Extract the (X, Y) coordinate from the center of the cell holding the provided text.  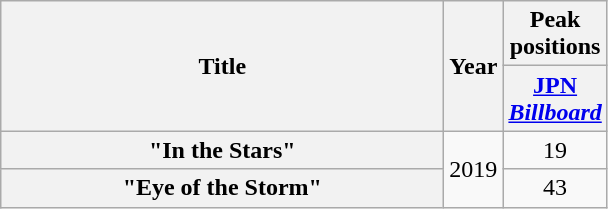
Year (474, 66)
JPNBillboard (555, 98)
"Eye of the Storm" (222, 188)
2019 (474, 169)
19 (555, 150)
"In the Stars" (222, 150)
43 (555, 188)
Title (222, 66)
Peak positions (555, 34)
